Detect which cell encompasses the target text, then output its (x, y) center coordinate. 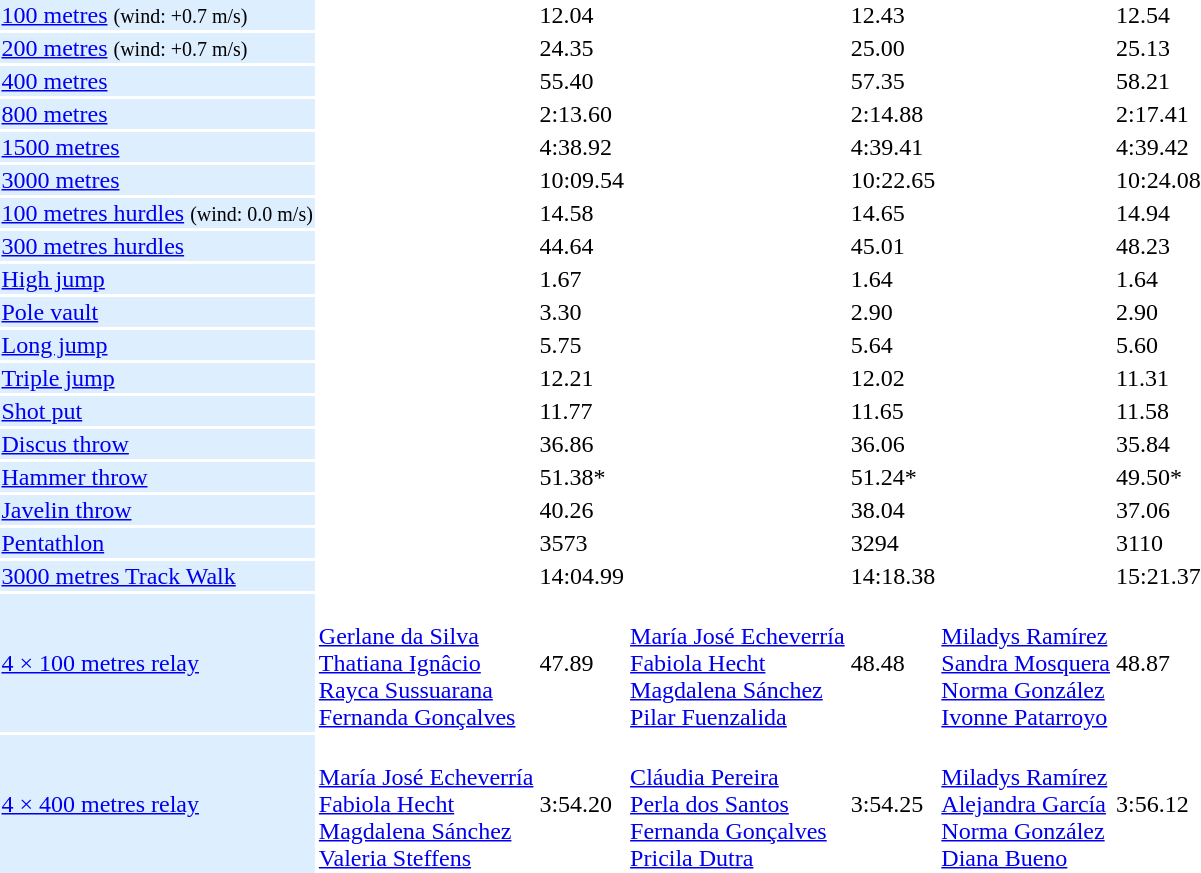
1.64 (893, 279)
5.75 (582, 345)
Shot put (157, 411)
Long jump (157, 345)
24.35 (582, 48)
4 × 100 metres relay (157, 663)
Javelin throw (157, 510)
51.24* (893, 477)
1.67 (582, 279)
12.43 (893, 15)
12.21 (582, 378)
800 metres (157, 114)
Cláudia Pereira Perla dos Santos Fernanda Gonçalves Pricila Dutra (738, 804)
55.40 (582, 81)
48.48 (893, 663)
María José Echeverría Fabiola Hecht Magdalena Sánchez Pilar Fuenzalida (738, 663)
3294 (893, 543)
3573 (582, 543)
36.86 (582, 444)
300 metres hurdles (157, 246)
25.00 (893, 48)
5.64 (893, 345)
2:14.88 (893, 114)
11.65 (893, 411)
36.06 (893, 444)
14.65 (893, 213)
1500 metres (157, 147)
High jump (157, 279)
14:18.38 (893, 576)
14:04.99 (582, 576)
Discus throw (157, 444)
10:09.54 (582, 180)
María José Echeverría Fabiola Hecht Magdalena Sánchez Valeria Steffens (426, 804)
10:22.65 (893, 180)
4:38.92 (582, 147)
40.26 (582, 510)
100 metres hurdles (wind: 0.0 m/s) (157, 213)
38.04 (893, 510)
2.90 (893, 312)
4 × 400 metres relay (157, 804)
47.89 (582, 663)
2:13.60 (582, 114)
11.77 (582, 411)
3.30 (582, 312)
12.02 (893, 378)
12.04 (582, 15)
200 metres (wind: +0.7 m/s) (157, 48)
3:54.25 (893, 804)
Gerlane da Silva Thatiana Ignâcio Rayca Sussuarana Fernanda Gonçalves (426, 663)
400 metres (157, 81)
Miladys Ramírez Alejandra García Norma González Diana Bueno (1026, 804)
Hammer throw (157, 477)
Miladys Ramírez Sandra Mosquera Norma González Ivonne Patarroyo (1026, 663)
57.35 (893, 81)
Pentathlon (157, 543)
4:39.41 (893, 147)
44.64 (582, 246)
Triple jump (157, 378)
14.58 (582, 213)
100 metres (wind: +0.7 m/s) (157, 15)
3000 metres Track Walk (157, 576)
51.38* (582, 477)
Pole vault (157, 312)
3000 metres (157, 180)
45.01 (893, 246)
3:54.20 (582, 804)
